Determine the [X, Y] coordinate at the center of the cell enclosing the given text.  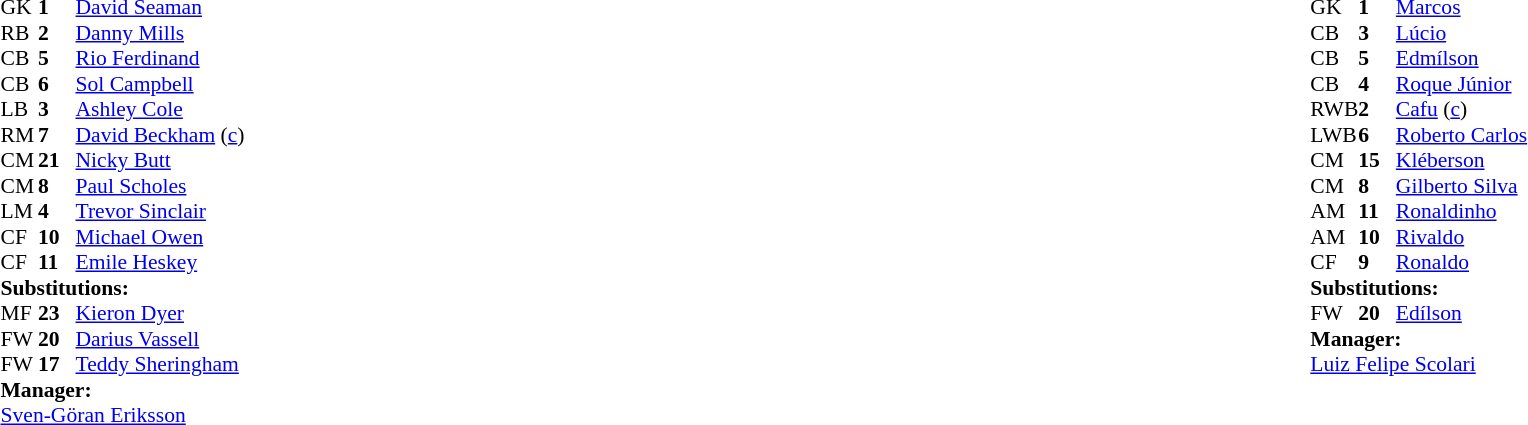
21 [57, 161]
Kléberson [1462, 161]
Ronaldo [1462, 263]
David Beckham (c) [160, 135]
9 [1377, 263]
RM [19, 135]
Trevor Sinclair [160, 211]
Darius Vassell [160, 339]
Cafu (c) [1462, 109]
Edílson [1462, 313]
MF [19, 313]
Ashley Cole [160, 109]
Gilberto Silva [1462, 186]
LM [19, 211]
Rivaldo [1462, 237]
Paul Scholes [160, 186]
Sol Campbell [160, 84]
LB [19, 109]
23 [57, 313]
Rio Ferdinand [160, 59]
Edmílson [1462, 59]
7 [57, 135]
RWB [1334, 109]
Michael Owen [160, 237]
LWB [1334, 135]
Luiz Felipe Scolari [1418, 365]
Danny Mills [160, 33]
Ronaldinho [1462, 211]
Teddy Sheringham [160, 365]
17 [57, 365]
RB [19, 33]
15 [1377, 161]
Roberto Carlos [1462, 135]
Kieron Dyer [160, 313]
Lúcio [1462, 33]
Emile Heskey [160, 263]
Roque Júnior [1462, 84]
Nicky Butt [160, 161]
